Return [X, Y] of the center of cell containing provided text 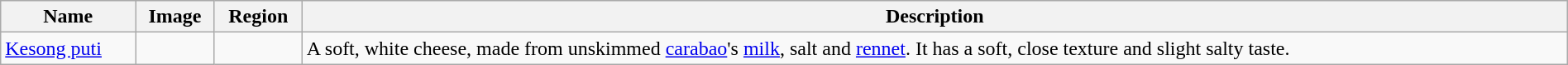
A soft, white cheese, made from unskimmed carabao's milk, salt and rennet. It has a soft, close texture and slight salty taste. [935, 48]
Kesong puti [68, 48]
Image [175, 17]
Name [68, 17]
Description [935, 17]
Region [258, 17]
